Capture the cell that displays the provided text and extract its [X, Y] central coordinate. 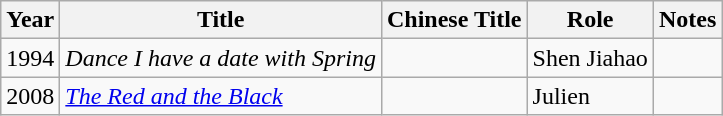
Dance I have a date with Spring [221, 58]
Title [221, 20]
Year [30, 20]
The Red and the Black [221, 96]
Notes [687, 20]
Chinese Title [454, 20]
Role [590, 20]
1994 [30, 58]
Shen Jiahao [590, 58]
Julien [590, 96]
2008 [30, 96]
